Capture the cell that displays the provided text and extract its (x, y) central coordinate. 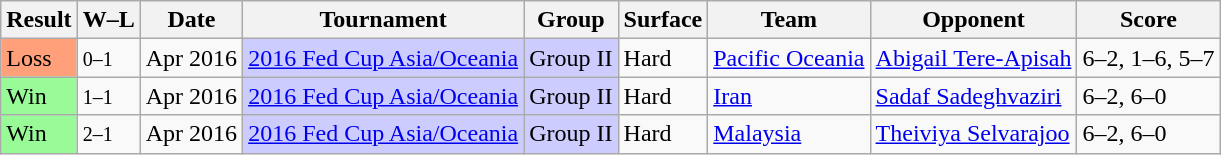
Team (789, 20)
6–2, 1–6, 5–7 (1148, 58)
Malaysia (789, 134)
W–L (108, 20)
Date (191, 20)
Theiviya Selvarajoo (974, 134)
Abigail Tere-Apisah (974, 58)
Pacific Oceania (789, 58)
Opponent (974, 20)
1–1 (108, 96)
0–1 (108, 58)
Sadaf Sadeghvaziri (974, 96)
Score (1148, 20)
Result (39, 20)
Loss (39, 58)
2–1 (108, 134)
Group (571, 20)
Tournament (384, 20)
Iran (789, 96)
Surface (663, 20)
